Detect which cell encompasses the target text, then output its [x, y] center coordinate. 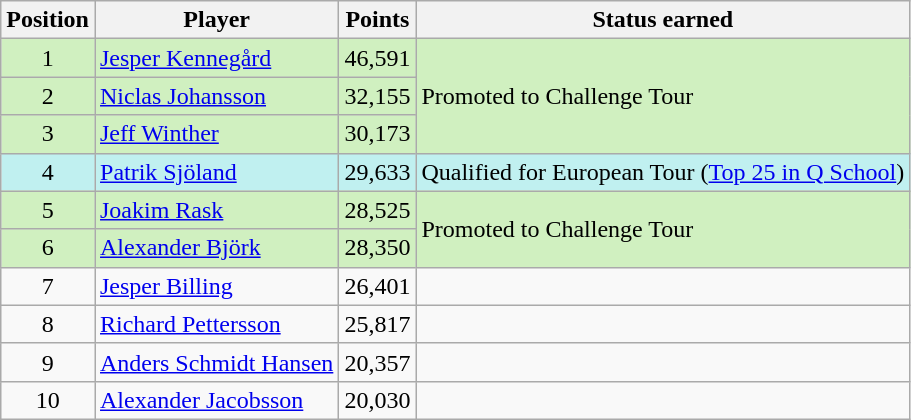
Status earned [663, 20]
Points [378, 20]
Joakim Rask [216, 210]
9 [48, 362]
29,633 [378, 172]
5 [48, 210]
28,350 [378, 248]
26,401 [378, 286]
Niclas Johansson [216, 96]
Jesper Kennegård [216, 58]
20,030 [378, 400]
Richard Pettersson [216, 324]
6 [48, 248]
Anders Schmidt Hansen [216, 362]
7 [48, 286]
Jesper Billing [216, 286]
Player [216, 20]
25,817 [378, 324]
10 [48, 400]
8 [48, 324]
Alexander Jacobsson [216, 400]
2 [48, 96]
28,525 [378, 210]
Position [48, 20]
46,591 [378, 58]
Jeff Winther [216, 134]
Alexander Björk [216, 248]
Patrik Sjöland [216, 172]
20,357 [378, 362]
3 [48, 134]
Qualified for European Tour (Top 25 in Q School) [663, 172]
30,173 [378, 134]
1 [48, 58]
4 [48, 172]
32,155 [378, 96]
